Find where the given text appears and provide that cell's center as [X, Y] coordinate. 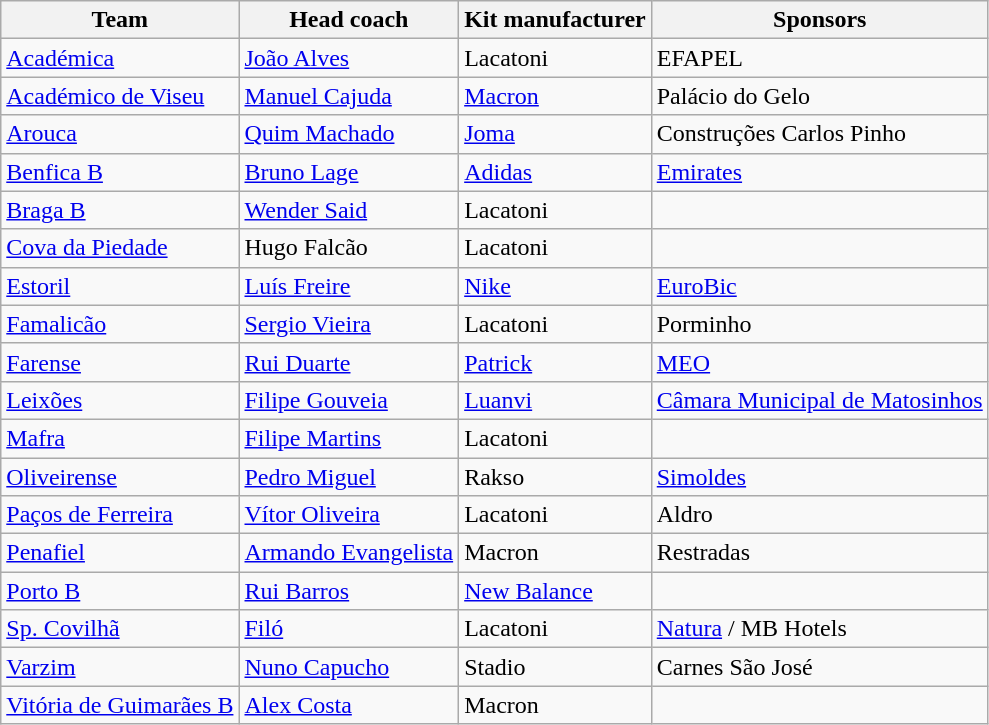
Sponsors [820, 20]
Cova da Piedade [120, 248]
Paços de Ferreira [120, 515]
Porto B [120, 591]
Restradas [820, 553]
Team [120, 20]
Académica [120, 58]
Emirates [820, 172]
Natura / MB Hotels [820, 629]
Filó [349, 629]
João Alves [349, 58]
Estoril [120, 286]
Pedro Miguel [349, 477]
Sp. Covilhã [120, 629]
Oliveirense [120, 477]
Varzim [120, 667]
Construções Carlos Pinho [820, 134]
Aldro [820, 515]
Penafiel [120, 553]
Câmara Municipal de Matosinhos [820, 400]
Luanvi [556, 400]
Nuno Capucho [349, 667]
Rui Barros [349, 591]
EFAPEL [820, 58]
Filipe Gouveia [349, 400]
Rakso [556, 477]
Patrick [556, 362]
Adidas [556, 172]
Armando Evangelista [349, 553]
Hugo Falcão [349, 248]
Vitória de Guimarães B [120, 705]
Vítor Oliveira [349, 515]
Kit manufacturer [556, 20]
Wender Said [349, 210]
Alex Costa [349, 705]
Head coach [349, 20]
New Balance [556, 591]
Stadio [556, 667]
Rui Duarte [349, 362]
Nike [556, 286]
Luís Freire [349, 286]
Leixões [120, 400]
Braga B [120, 210]
Bruno Lage [349, 172]
Benfica B [120, 172]
Palácio do Gelo [820, 96]
Joma [556, 134]
Sergio Vieira [349, 324]
Simoldes [820, 477]
Carnes São José [820, 667]
Famalicão [120, 324]
Académico de Viseu [120, 96]
Farense [120, 362]
Mafra [120, 438]
EuroBic [820, 286]
Arouca [120, 134]
Filipe Martins [349, 438]
Porminho [820, 324]
Quim Machado [349, 134]
Manuel Cajuda [349, 96]
MEO [820, 362]
